Detect which cell encompasses the target text, then output its [X, Y] center coordinate. 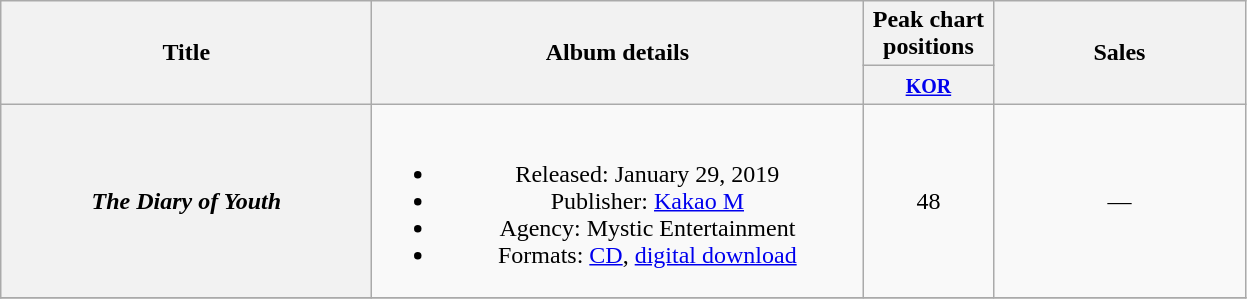
Album details [618, 52]
Released: January 29, 2019Publisher: Kakao MAgency: Mystic EntertainmentFormats: CD, digital download [618, 201]
— [1120, 201]
The Diary of Youth [186, 201]
Sales [1120, 52]
Title [186, 52]
Peak chart positions [928, 34]
KOR [928, 85]
48 [928, 201]
